Identify which cell holds the provided text, then report its (x, y) central coordinate. 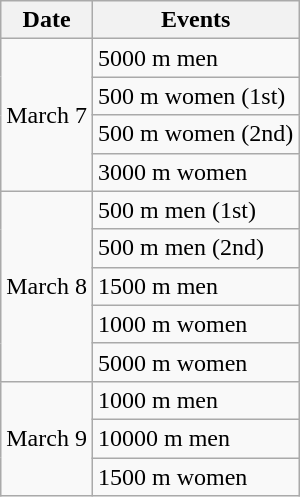
500 m men (1st) (195, 210)
1500 m men (195, 286)
1000 m women (195, 324)
1500 m women (195, 477)
500 m women (1st) (195, 96)
March 7 (47, 115)
Events (195, 20)
Date (47, 20)
500 m men (2nd) (195, 248)
March 9 (47, 438)
March 8 (47, 286)
500 m women (2nd) (195, 134)
5000 m women (195, 362)
1000 m men (195, 400)
3000 m women (195, 172)
5000 m men (195, 58)
10000 m men (195, 438)
